Scan for the cell matching the given text and deliver its (x, y) coordinate at center. 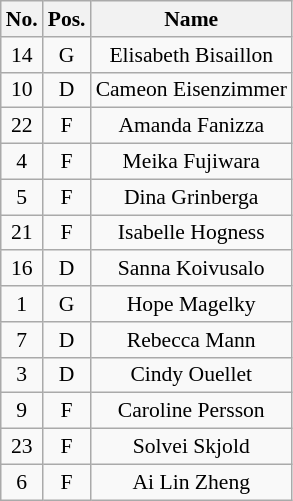
23 (22, 447)
5 (22, 197)
Meika Fujiwara (192, 162)
22 (22, 126)
10 (22, 90)
1 (22, 304)
Dina Grinberga (192, 197)
Elisabeth Bisaillon (192, 55)
7 (22, 340)
Sanna Koivusalo (192, 269)
Solvei Skjold (192, 447)
4 (22, 162)
6 (22, 482)
9 (22, 411)
16 (22, 269)
Isabelle Hogness (192, 233)
Amanda Fanizza (192, 126)
Caroline Persson (192, 411)
Ai Lin Zheng (192, 482)
Cindy Ouellet (192, 375)
Pos. (67, 19)
Name (192, 19)
14 (22, 55)
No. (22, 19)
Rebecca Mann (192, 340)
21 (22, 233)
Cameon Eisenzimmer (192, 90)
3 (22, 375)
Hope Magelky (192, 304)
